Locate the cell with the specified text and output its [X, Y] center coordinate. 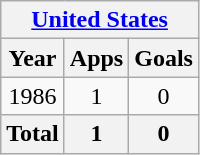
United States [100, 20]
Apps [96, 58]
Year [33, 58]
Total [33, 134]
Goals [164, 58]
1986 [33, 96]
